Return the [X, Y] coordinate for the center point of the cell that contains the specified text.  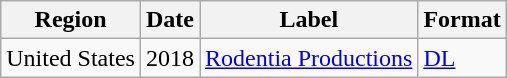
Rodentia Productions [309, 58]
2018 [170, 58]
Date [170, 20]
Label [309, 20]
United States [71, 58]
Format [462, 20]
Region [71, 20]
DL [462, 58]
